Output the (x, y) coordinate of the center of the cell containing the given text.  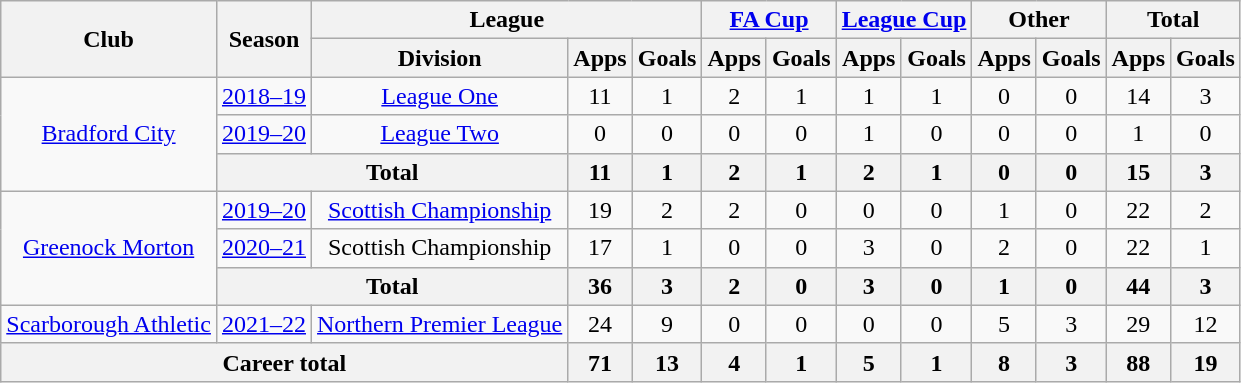
8 (1004, 362)
Northern Premier League (440, 324)
36 (600, 286)
24 (600, 324)
2018–19 (264, 96)
League (507, 20)
2020–21 (264, 248)
88 (1138, 362)
FA Cup (769, 20)
Club (109, 39)
Bradford City (109, 134)
4 (734, 362)
League Cup (904, 20)
Division (440, 58)
44 (1138, 286)
15 (1138, 172)
71 (600, 362)
13 (667, 362)
Career total (284, 362)
Other (1039, 20)
Scarborough Athletic (109, 324)
Season (264, 39)
29 (1138, 324)
League Two (440, 134)
14 (1138, 96)
12 (1206, 324)
League One (440, 96)
2021–22 (264, 324)
Greenock Morton (109, 248)
9 (667, 324)
17 (600, 248)
